Detect which cell encompasses the target text, then output its [x, y] center coordinate. 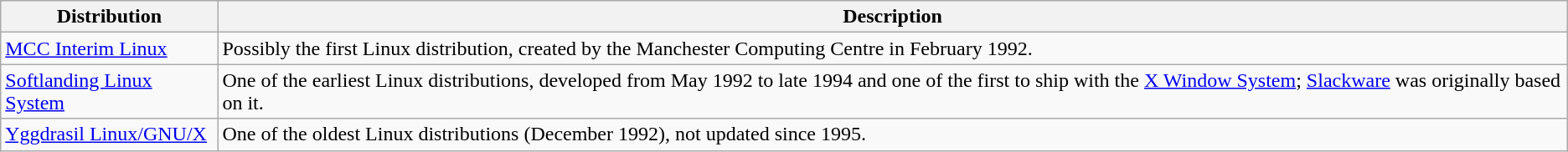
Yggdrasil Linux/GNU/X [109, 134]
Softlanding Linux System [109, 92]
MCC Interim Linux [109, 48]
One of the oldest Linux distributions (December 1992), not updated since 1995. [893, 134]
Description [893, 17]
Possibly the first Linux distribution, created by the Manchester Computing Centre in February 1992. [893, 48]
Distribution [109, 17]
